Locate the cell with the specified text and output its (X, Y) center coordinate. 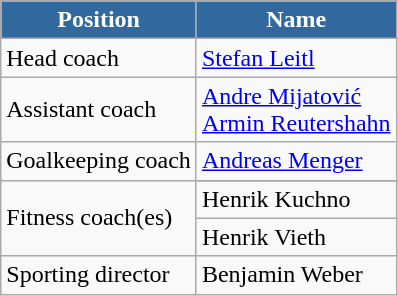
Benjamin Weber (296, 275)
Andre Mijatović Armin Reutershahn (296, 110)
Henrik Kuchno (296, 199)
Andreas Menger (296, 161)
Sporting director (99, 275)
Stefan Leitl (296, 58)
Position (99, 20)
Fitness coach(es) (99, 218)
Name (296, 20)
Henrik Vieth (296, 237)
Goalkeeping coach (99, 161)
Assistant coach (99, 110)
Head coach (99, 58)
